Scan for the cell matching the given text and deliver its [x, y] coordinate at center. 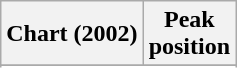
Peakposition [189, 34]
Chart (2002) [72, 34]
